Output the [X, Y] coordinate of the center of the cell containing the given text.  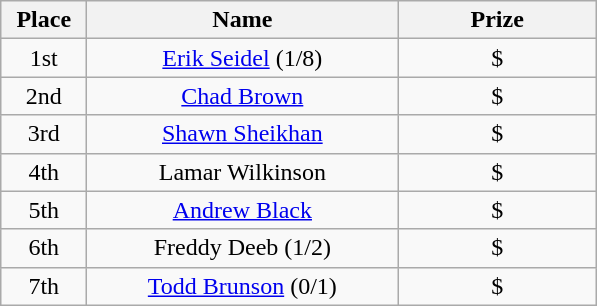
1st [44, 58]
Lamar Wilkinson [242, 172]
4th [44, 172]
Chad Brown [242, 96]
Place [44, 20]
5th [44, 210]
Freddy Deeb (1/2) [242, 248]
Shawn Sheikhan [242, 134]
Todd Brunson (0/1) [242, 286]
Andrew Black [242, 210]
6th [44, 248]
Prize [498, 20]
2nd [44, 96]
Erik Seidel (1/8) [242, 58]
Name [242, 20]
7th [44, 286]
3rd [44, 134]
